Pinpoint the cell where the given text exists, returning its (x, y) midpoint coordinate. 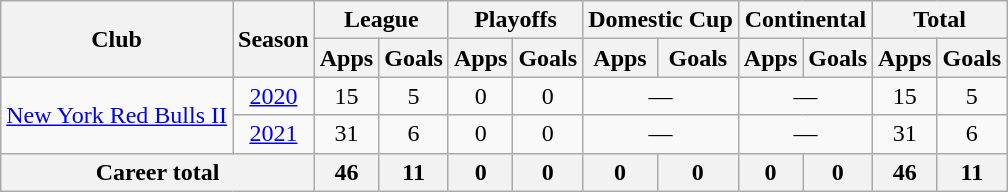
2021 (273, 134)
Continental (805, 20)
Career total (158, 172)
Playoffs (515, 20)
League (381, 20)
Total (940, 20)
Season (273, 39)
2020 (273, 96)
Club (117, 39)
Domestic Cup (661, 20)
New York Red Bulls II (117, 115)
